Extract the (X, Y) coordinate from the center of the cell holding the provided text.  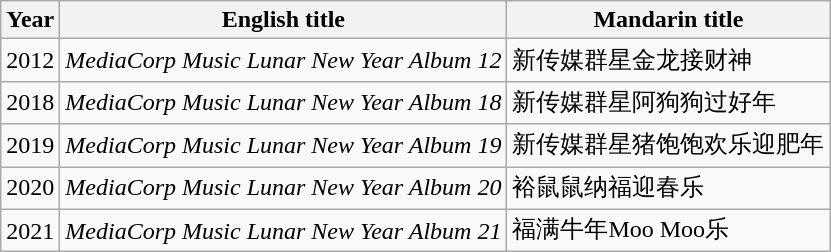
裕鼠鼠纳福迎春乐 (668, 188)
MediaCorp Music Lunar New Year Album 20 (284, 188)
新传媒群星猪饱饱欢乐迎肥年 (668, 146)
MediaCorp Music Lunar New Year Album 12 (284, 60)
福满牛年Moo Moo乐 (668, 230)
Mandarin title (668, 20)
2018 (30, 102)
新传媒群星金龙接财神 (668, 60)
MediaCorp Music Lunar New Year Album 18 (284, 102)
English title (284, 20)
2019 (30, 146)
新传媒群星阿狗狗过好年 (668, 102)
Year (30, 20)
2012 (30, 60)
2021 (30, 230)
MediaCorp Music Lunar New Year Album 21 (284, 230)
MediaCorp Music Lunar New Year Album 19 (284, 146)
2020 (30, 188)
